Identify which cell holds the provided text, then report its (x, y) central coordinate. 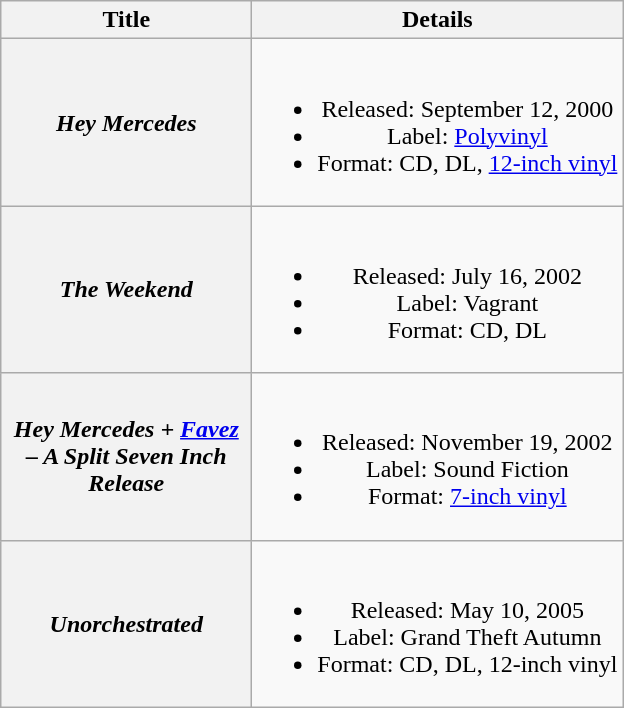
Details (438, 20)
Hey Mercedes (126, 122)
Released: November 19, 2002Label: Sound FictionFormat: 7-inch vinyl (438, 456)
Released: July 16, 2002Label: VagrantFormat: CD, DL (438, 290)
Hey Mercedes + Favez – A Split Seven Inch Release (126, 456)
Released: May 10, 2005Label: Grand Theft AutumnFormat: CD, DL, 12-inch vinyl (438, 624)
Title (126, 20)
The Weekend (126, 290)
Released: September 12, 2000Label: PolyvinylFormat: CD, DL, 12-inch vinyl (438, 122)
Unorchestrated (126, 624)
